Detect which cell encompasses the target text, then output its (x, y) center coordinate. 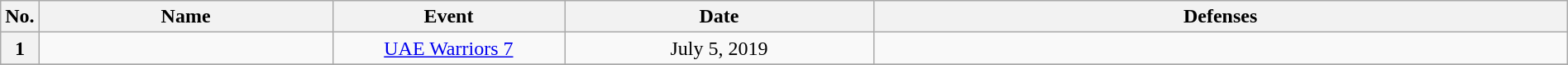
No. (20, 17)
July 5, 2019 (719, 48)
UAE Warriors 7 (448, 48)
Defenses (1221, 17)
Event (448, 17)
Name (185, 17)
Date (719, 17)
1 (20, 48)
